Identify which cell holds the provided text, then report its [X, Y] central coordinate. 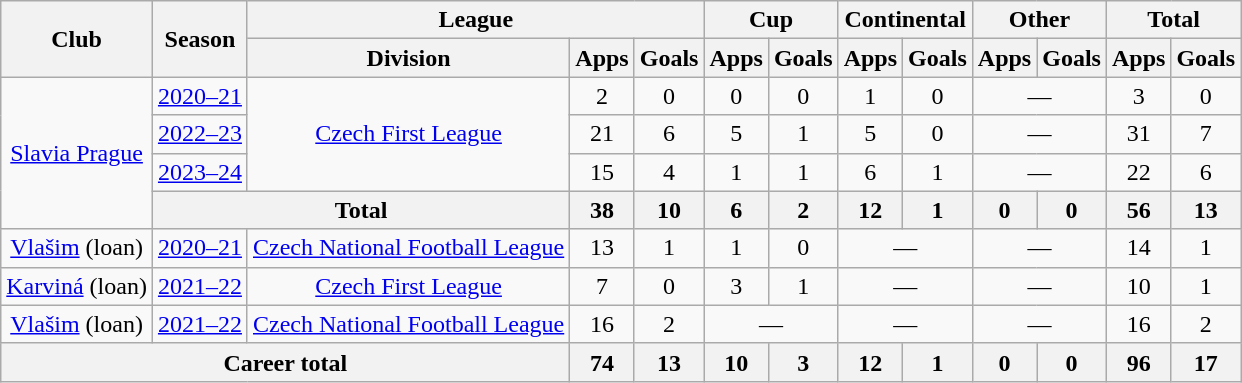
38 [602, 210]
Division [408, 58]
96 [1138, 362]
League [475, 20]
Other [1039, 20]
4 [669, 172]
2023–24 [200, 172]
14 [1138, 248]
Continental [905, 20]
Career total [286, 362]
21 [602, 134]
74 [602, 362]
Club [77, 39]
Season [200, 39]
2022–23 [200, 134]
31 [1138, 134]
22 [1138, 172]
Karviná (loan) [77, 286]
15 [602, 172]
56 [1138, 210]
17 [1206, 362]
Cup [771, 20]
Slavia Prague [77, 153]
